Output the (X, Y) coordinate of the center of the cell containing the given text.  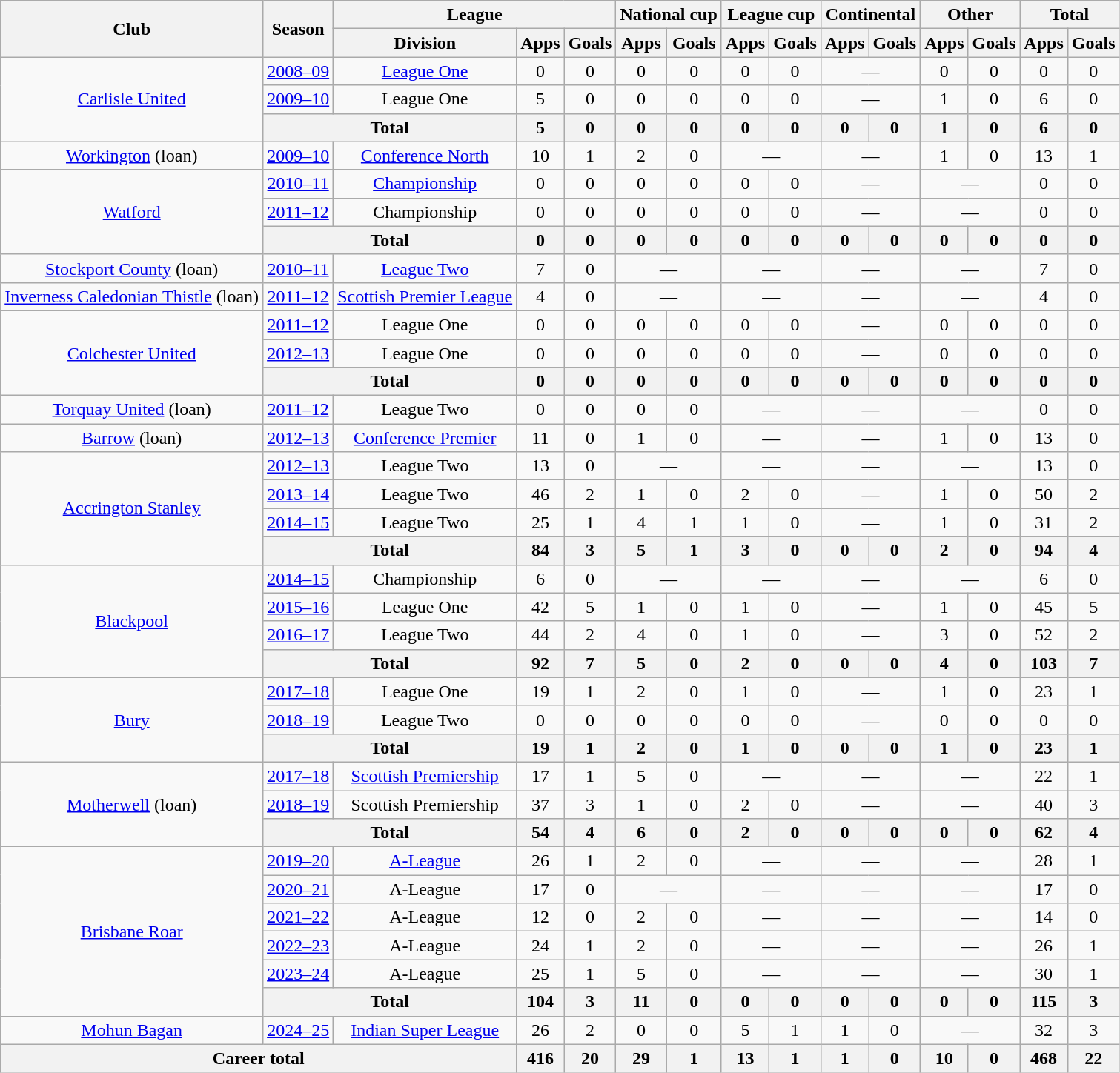
2016–17 (298, 635)
42 (540, 607)
2013–14 (298, 494)
468 (1044, 1058)
Bury (132, 720)
115 (1044, 1002)
30 (1044, 974)
2024–25 (298, 1030)
2015–16 (298, 607)
20 (590, 1058)
2023–24 (298, 974)
2021–22 (298, 917)
Other (970, 15)
Workington (loan) (132, 156)
44 (540, 635)
Division (425, 43)
31 (1044, 522)
Brisbane Roar (132, 931)
14 (1044, 917)
Career total (259, 1058)
52 (1044, 635)
94 (1044, 551)
Carlisle United (132, 99)
84 (540, 551)
Watford (132, 212)
Colchester United (132, 353)
37 (540, 804)
National cup (669, 15)
League cup (771, 15)
32 (1044, 1030)
Inverness Caledonian Thistle (loan) (132, 296)
2008–09 (298, 71)
Mohun Bagan (132, 1030)
Continental (870, 15)
62 (1044, 833)
50 (1044, 494)
Barrow (loan) (132, 438)
Accrington Stanley (132, 508)
2020–21 (298, 889)
12 (540, 917)
103 (1044, 663)
Conference North (425, 156)
24 (540, 946)
45 (1044, 607)
54 (540, 833)
Indian Super League (425, 1030)
29 (641, 1058)
Season (298, 29)
Scottish Premier League (425, 296)
Torquay United (loan) (132, 410)
46 (540, 494)
2019–20 (298, 861)
Blackpool (132, 621)
40 (1044, 804)
League (474, 15)
416 (540, 1058)
28 (1044, 861)
Club (132, 29)
2022–23 (298, 946)
104 (540, 1002)
92 (540, 663)
Conference Premier (425, 438)
Motherwell (loan) (132, 804)
Stockport County (loan) (132, 268)
